Extract the [x, y] coordinate from the center of the cell holding the provided text.  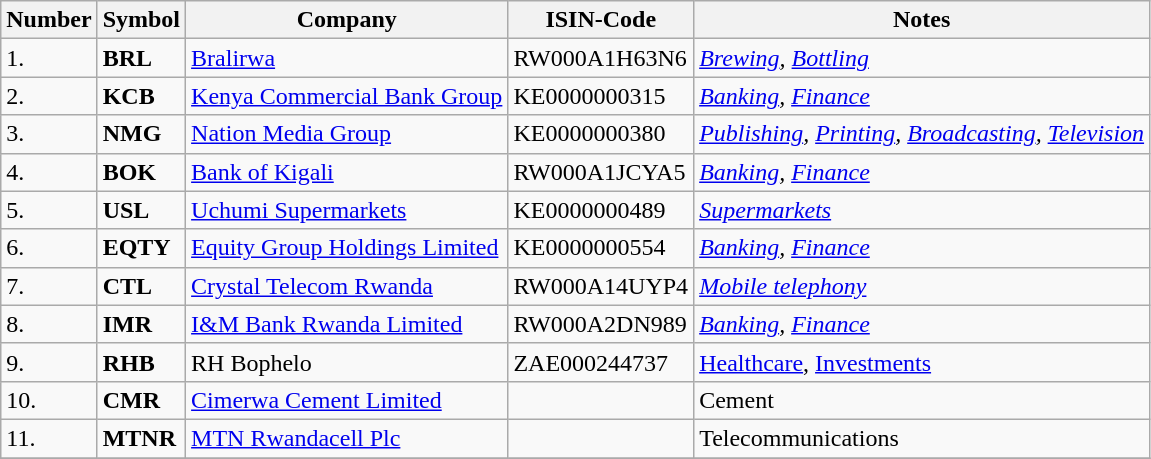
MTNR [141, 438]
RW000A2DN989 [601, 324]
KCB [141, 96]
3. [49, 134]
5. [49, 210]
Number [49, 20]
Supermarkets [922, 210]
1. [49, 58]
EQTY [141, 248]
Bank of Kigali [347, 172]
11. [49, 438]
I&M Bank Rwanda Limited [347, 324]
Healthcare, Investments [922, 362]
4. [49, 172]
KE0000000315 [601, 96]
Symbol [141, 20]
RW000A1H63N6 [601, 58]
BRL [141, 58]
RW000A14UYP4 [601, 286]
CMR [141, 400]
Notes [922, 20]
KE0000000554 [601, 248]
Company [347, 20]
MTN Rwandacell Plc [347, 438]
Mobile telephony [922, 286]
ZAE000244737 [601, 362]
Bralirwa [347, 58]
Cimerwa Cement Limited [347, 400]
Crystal Telecom Rwanda [347, 286]
Cement [922, 400]
Uchumi Supermarkets [347, 210]
RH Bophelo [347, 362]
Nation Media Group [347, 134]
8. [49, 324]
RHB [141, 362]
BOK [141, 172]
KE0000000489 [601, 210]
Kenya Commercial Bank Group [347, 96]
Equity Group Holdings Limited [347, 248]
IMR [141, 324]
USL [141, 210]
ISIN-Code [601, 20]
2. [49, 96]
RW000A1JCYA5 [601, 172]
Publishing, Printing, Broadcasting, Television [922, 134]
KE0000000380 [601, 134]
Brewing, Bottling [922, 58]
NMG [141, 134]
Telecommunications [922, 438]
10. [49, 400]
9. [49, 362]
CTL [141, 286]
7. [49, 286]
6. [49, 248]
